Return [x, y] of the center of cell containing provided text 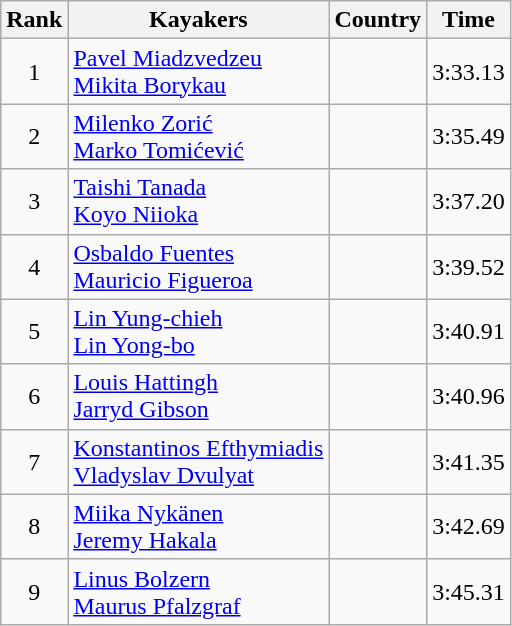
Pavel MiadzvedzeuMikita Borykau [198, 72]
Taishi TanadaKoyo Niioka [198, 202]
3:39.52 [469, 266]
3:45.31 [469, 592]
3:42.69 [469, 526]
Time [469, 20]
3:41.35 [469, 462]
Miika NykänenJeremy Hakala [198, 526]
5 [34, 332]
3:40.91 [469, 332]
Rank [34, 20]
3 [34, 202]
7 [34, 462]
Country [378, 20]
6 [34, 396]
Louis HattinghJarryd Gibson [198, 396]
2 [34, 136]
3:37.20 [469, 202]
Lin Yung-chiehLin Yong-bo [198, 332]
Kayakers [198, 20]
8 [34, 526]
4 [34, 266]
Konstantinos EfthymiadisVladyslav Dvulyat [198, 462]
3:40.96 [469, 396]
Osbaldo FuentesMauricio Figueroa [198, 266]
Milenko ZorićMarko Tomićević [198, 136]
3:35.49 [469, 136]
1 [34, 72]
Linus BolzernMaurus Pfalzgraf [198, 592]
9 [34, 592]
3:33.13 [469, 72]
